For the text-containing cell, return its midpoint in (x, y) coordinate format. 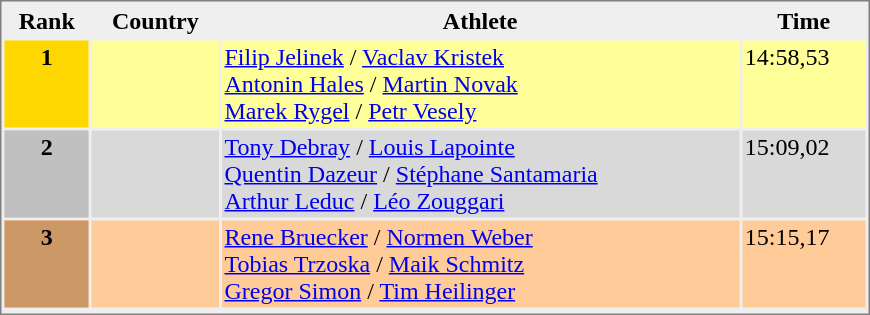
2 (46, 174)
Filip Jelinek / Vaclav KristekAntonin Hales / Martin NovakMarek Rygel / Petr Vesely (480, 84)
Rank (46, 20)
Country (155, 20)
14:58,53 (804, 84)
3 (46, 264)
15:09,02 (804, 174)
Tony Debray / Louis LapointeQuentin Dazeur / Stéphane SantamariaArthur Leduc / Léo Zouggari (480, 174)
15:15,17 (804, 264)
Time (804, 20)
Athlete (480, 20)
Rene Bruecker / Normen WeberTobias Trzoska / Maik SchmitzGregor Simon / Tim Heilinger (480, 264)
1 (46, 84)
